Identify which cell holds the provided text, then report its [x, y] central coordinate. 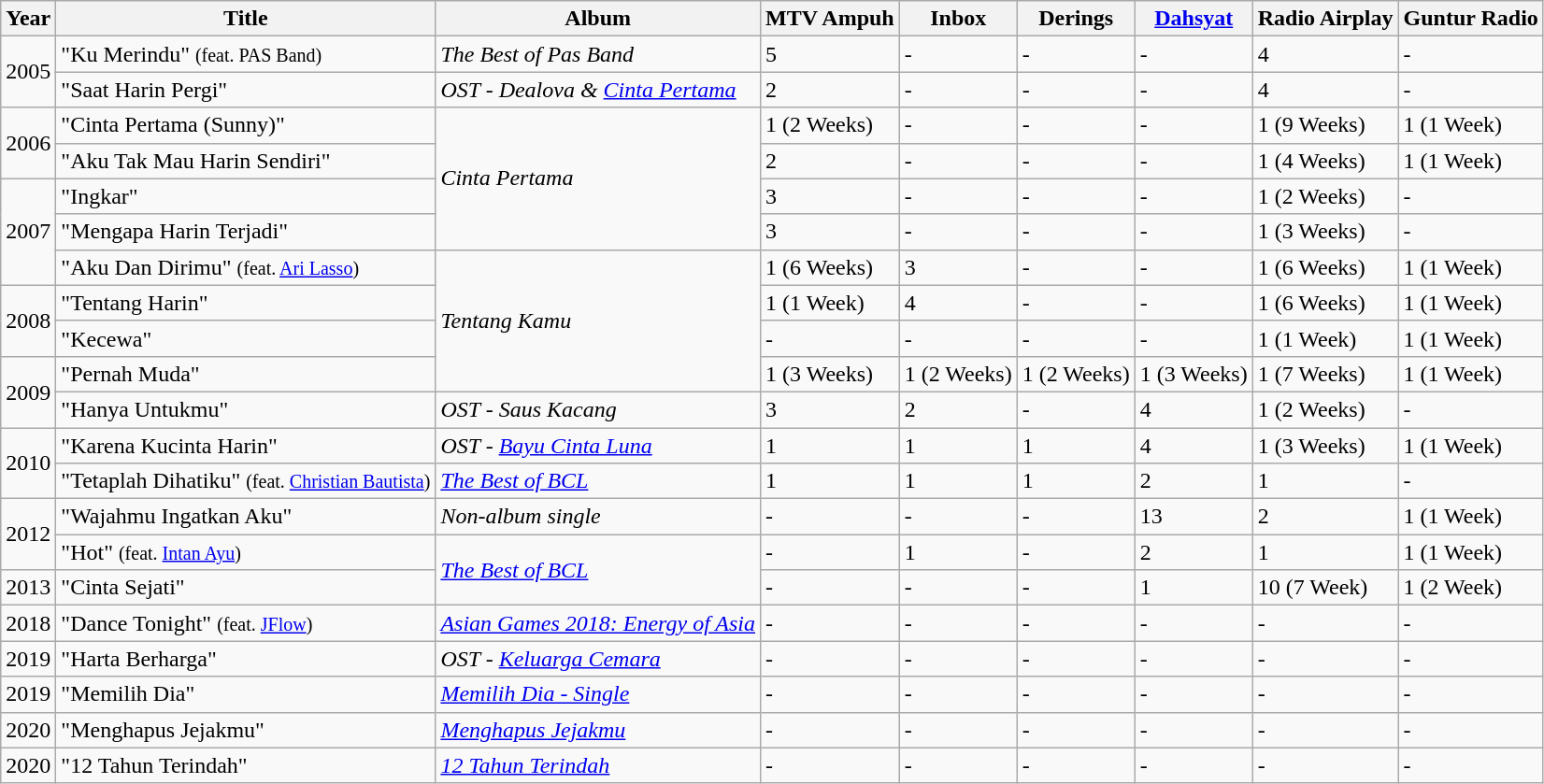
"Wajahmu Ingatkan Aku" [246, 517]
"Dance Tonight" (feat. JFlow) [246, 623]
"Saat Harin Pergi" [246, 90]
2007 [28, 232]
"Pernah Muda" [246, 374]
"Hot" (feat. Intan Ayu) [246, 552]
"Memilih Dia" [246, 694]
MTV Ampuh [830, 19]
Derings [1076, 19]
"Ingkar" [246, 196]
2018 [28, 623]
OST - Dealova & Cinta Pertama [598, 90]
10 (7 Week) [1325, 588]
"Menghapus Jejakmu" [246, 730]
Guntur Radio [1471, 19]
OST - Keluarga Cemara [598, 659]
1 (4 Weeks) [1325, 161]
2006 [28, 143]
Album [598, 19]
2008 [28, 321]
Inbox [958, 19]
Asian Games 2018: Energy of Asia [598, 623]
"Karena Kucinta Harin" [246, 446]
"Harta Berharga" [246, 659]
12 Tahun Terindah [598, 765]
2012 [28, 535]
OST - Bayu Cinta Luna [598, 446]
2005 [28, 72]
"Cinta Pertama (Sunny)" [246, 125]
Menghapus Jejakmu [598, 730]
2009 [28, 392]
"Cinta Sejati" [246, 588]
Memilih Dia - Single [598, 694]
1 (7 Weeks) [1325, 374]
Radio Airplay [1325, 19]
"Tetaplah Dihatiku" (feat. Christian Bautista) [246, 481]
"Kecewa" [246, 338]
2013 [28, 588]
"Tentang Harin" [246, 303]
"Hanya Untukmu" [246, 409]
OST - Saus Kacang [598, 409]
2010 [28, 463]
13 [1194, 517]
"Mengapa Harin Terjadi" [246, 232]
5 [830, 54]
"Ku Merindu" (feat. PAS Band) [246, 54]
Dahsyat [1194, 19]
Cinta Pertama [598, 178]
"Aku Dan Dirimu" (feat. Ari Lasso) [246, 267]
The Best of Pas Band [598, 54]
1 (2 Week) [1471, 588]
"Aku Tak Mau Harin Sendiri" [246, 161]
Year [28, 19]
1 (9 Weeks) [1325, 125]
Tentang Kamu [598, 321]
"12 Tahun Terindah" [246, 765]
Non-album single [598, 517]
Title [246, 19]
